Pinpoint the cell where the given text exists, returning its (x, y) midpoint coordinate. 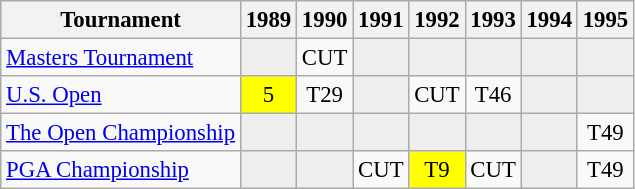
1991 (381, 20)
1993 (493, 20)
T46 (493, 95)
1994 (549, 20)
PGA Championship (121, 170)
1989 (268, 20)
5 (268, 95)
1990 (325, 20)
1992 (437, 20)
Masters Tournament (121, 58)
1995 (605, 20)
Tournament (121, 20)
T29 (325, 95)
T9 (437, 170)
The Open Championship (121, 133)
U.S. Open (121, 95)
